Return the (X, Y) coordinate for the center point of the cell that contains the specified text.  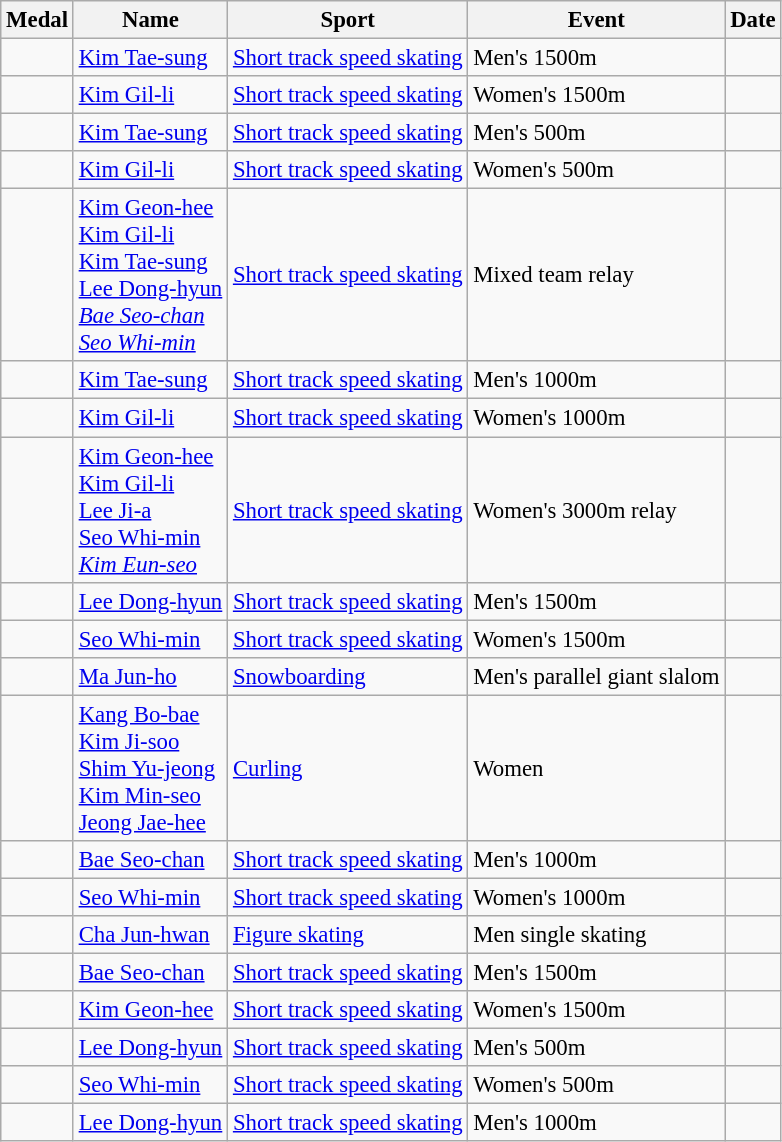
Kang Bo-baeKim Ji-sooShim Yu-jeongKim Min-seoJeong Jae-hee (150, 768)
Event (596, 20)
Kim Geon-heeKim Gil-liLee Ji-aSeo Whi-minKim Eun-seo (150, 510)
Men single skating (596, 935)
Sport (348, 20)
Kim Geon-heeKim Gil-liKim Tae-sungLee Dong-hyunBae Seo-chanSeo Whi-min (150, 276)
Figure skating (348, 935)
Women (596, 768)
Women's 3000m relay (596, 510)
Medal (38, 20)
Curling (348, 768)
Men's parallel giant slalom (596, 676)
Mixed team relay (596, 276)
Name (150, 20)
Kim Geon-hee (150, 1010)
Ma Jun-ho (150, 676)
Snowboarding (348, 676)
Cha Jun-hwan (150, 935)
Date (753, 20)
